Identify which cell holds the provided text, then report its [x, y] central coordinate. 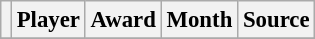
Source [276, 20]
Player [48, 20]
Month [199, 20]
Award [123, 20]
